From the cell containing the given text, extract its center point as [x, y] coordinate. 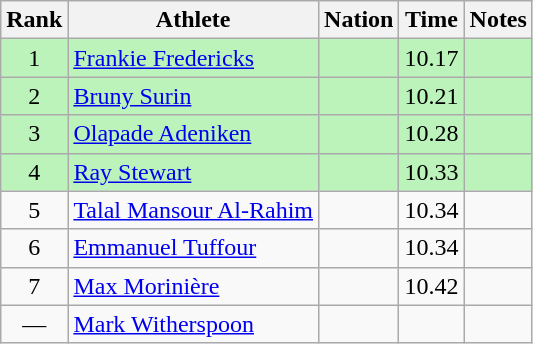
Time [432, 20]
Rank [34, 20]
Nation [359, 20]
Olapade Adeniken [194, 134]
4 [34, 172]
2 [34, 96]
Mark Witherspoon [194, 324]
1 [34, 58]
Max Morinière [194, 286]
3 [34, 134]
10.17 [432, 58]
Talal Mansour Al-Rahim [194, 210]
5 [34, 210]
Notes [498, 20]
10.21 [432, 96]
— [34, 324]
Frankie Fredericks [194, 58]
10.28 [432, 134]
7 [34, 286]
Athlete [194, 20]
Bruny Surin [194, 96]
6 [34, 248]
10.33 [432, 172]
Ray Stewart [194, 172]
10.42 [432, 286]
Emmanuel Tuffour [194, 248]
